Find where the given text appears and provide that cell's center as (X, Y) coordinate. 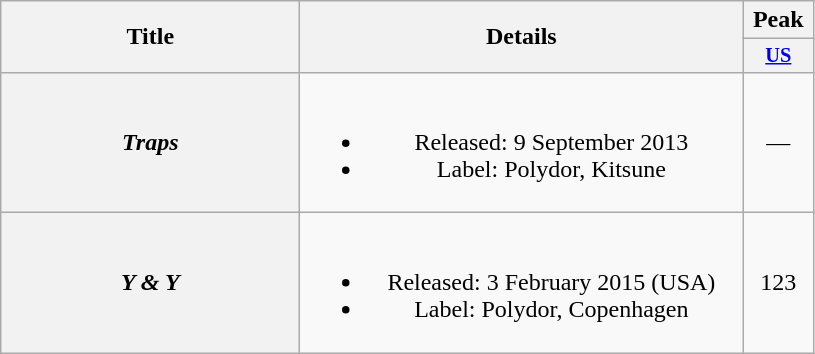
— (778, 142)
Peak (778, 20)
123 (778, 283)
Released: 3 February 2015 (USA)Label: Polydor, Copenhagen (522, 283)
Details (522, 37)
Released: 9 September 2013Label: Polydor, Kitsune (522, 142)
Traps (150, 142)
Y & Y (150, 283)
US (778, 56)
Title (150, 37)
